Scan for the cell matching the given text and deliver its (x, y) coordinate at center. 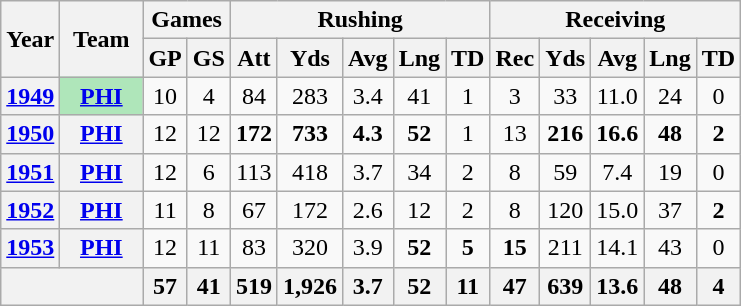
1,926 (310, 286)
84 (254, 96)
Team (102, 39)
639 (566, 286)
10 (165, 96)
113 (254, 172)
57 (165, 286)
33 (566, 96)
67 (254, 210)
19 (670, 172)
13.6 (618, 286)
15 (515, 248)
3.9 (368, 248)
59 (566, 172)
15.0 (618, 210)
1951 (30, 172)
733 (310, 134)
14.1 (618, 248)
120 (566, 210)
37 (670, 210)
47 (515, 286)
211 (566, 248)
7.4 (618, 172)
283 (310, 96)
5 (468, 248)
1952 (30, 210)
Receiving (616, 20)
3.4 (368, 96)
418 (310, 172)
320 (310, 248)
216 (566, 134)
Rushing (360, 20)
24 (670, 96)
1949 (30, 96)
GP (165, 58)
6 (208, 172)
13 (515, 134)
4.3 (368, 134)
34 (419, 172)
16.6 (618, 134)
83 (254, 248)
GS (208, 58)
Rec (515, 58)
2.6 (368, 210)
1950 (30, 134)
Year (30, 39)
Games (186, 20)
519 (254, 286)
3 (515, 96)
Att (254, 58)
11.0 (618, 96)
1953 (30, 248)
43 (670, 248)
